For the text-containing cell, return its midpoint in (x, y) coordinate format. 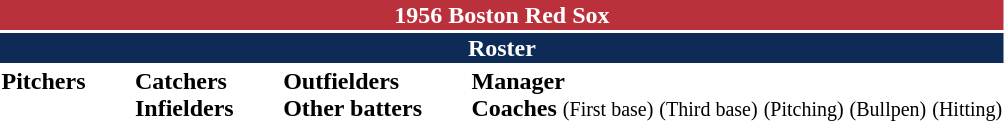
1956 Boston Red Sox (502, 15)
Roster (502, 48)
